From the cell containing the given text, extract its center point as [x, y] coordinate. 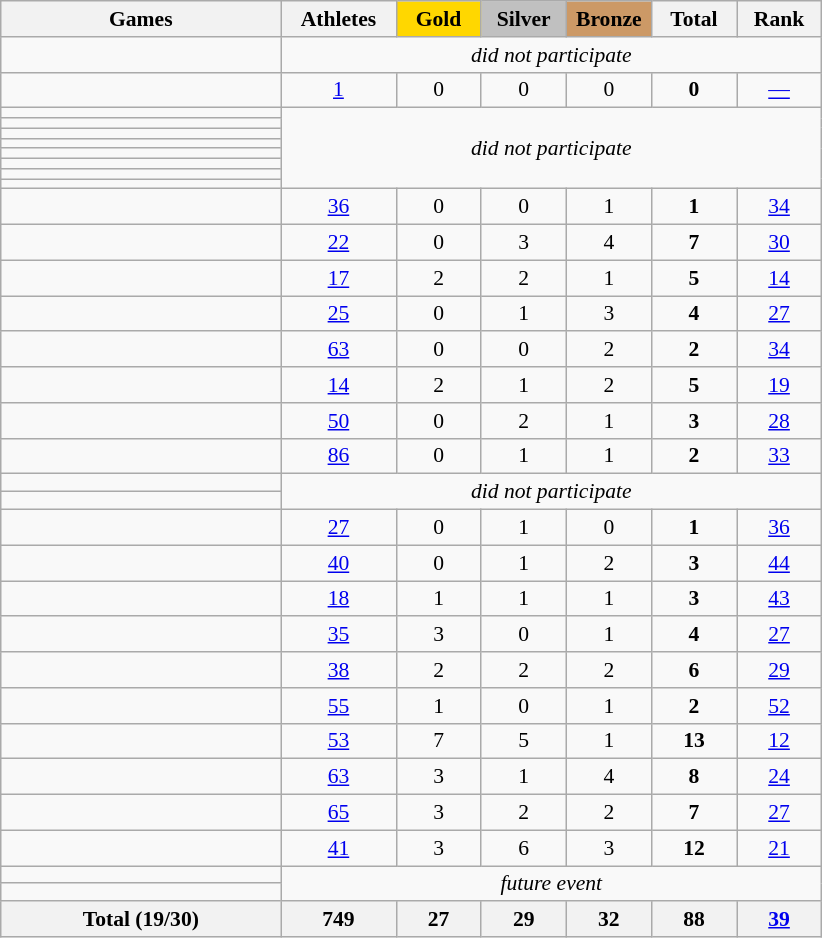
88 [694, 920]
19 [778, 385]
Bronze [608, 19]
55 [338, 706]
35 [338, 635]
17 [338, 278]
25 [338, 314]
future event [552, 884]
18 [338, 599]
53 [338, 741]
44 [778, 563]
28 [778, 421]
50 [338, 421]
30 [778, 243]
32 [608, 920]
Silver [524, 19]
Rank [778, 19]
33 [778, 456]
— [778, 90]
Games [141, 19]
65 [338, 813]
Athletes [338, 19]
22 [338, 243]
749 [338, 920]
13 [694, 741]
86 [338, 456]
38 [338, 670]
52 [778, 706]
21 [778, 848]
24 [778, 777]
39 [778, 920]
Total [694, 19]
43 [778, 599]
Total (19/30) [141, 920]
8 [694, 777]
Gold [438, 19]
40 [338, 563]
41 [338, 848]
